Pinpoint the cell where the given text exists, returning its [X, Y] midpoint coordinate. 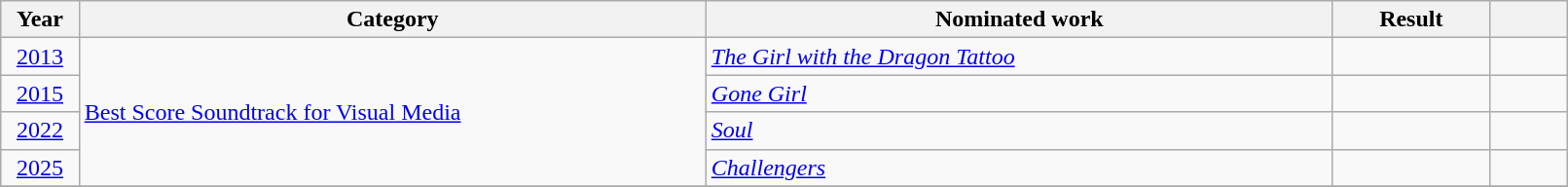
Soul [1019, 131]
2013 [40, 56]
Gone Girl [1019, 93]
2022 [40, 131]
The Girl with the Dragon Tattoo [1019, 56]
Year [40, 19]
Nominated work [1019, 19]
Result [1411, 19]
2025 [40, 168]
Best Score Soundtrack for Visual Media [392, 112]
2015 [40, 93]
Challengers [1019, 168]
Category [392, 19]
